Find where the given text appears and provide that cell's center as [x, y] coordinate. 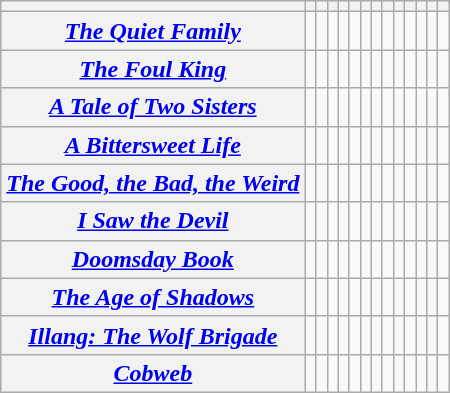
Illang: The Wolf Brigade [153, 335]
I Saw the Devil [153, 221]
The Good, the Bad, the Weird [153, 183]
A Bittersweet Life [153, 145]
The Quiet Family [153, 31]
Cobweb [153, 373]
Doomsday Book [153, 259]
A Tale of Two Sisters [153, 107]
The Age of Shadows [153, 297]
The Foul King [153, 69]
